Provide the (X, Y) coordinate of the cell's center where the given text is located.  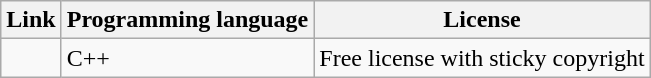
C++ (188, 58)
Programming language (188, 20)
License (482, 20)
Free license with sticky copyright (482, 58)
Link (31, 20)
